Return the (x, y) coordinate for the center point of the cell that contains the specified text.  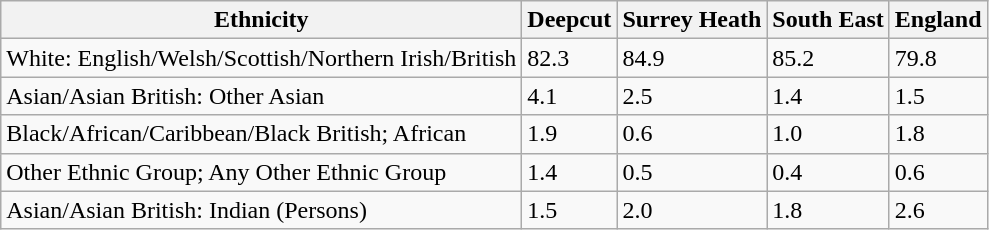
White: English/Welsh/Scottish/Northern Irish/British (262, 58)
1.9 (570, 134)
2.6 (938, 210)
Other Ethnic Group; Any Other Ethnic Group (262, 172)
0.4 (828, 172)
1.0 (828, 134)
Black/African/Caribbean/Black British; African (262, 134)
South East (828, 20)
Ethnicity (262, 20)
Deepcut (570, 20)
2.0 (692, 210)
England (938, 20)
82.3 (570, 58)
Asian/Asian British: Other Asian (262, 96)
Surrey Heath (692, 20)
Asian/Asian British: Indian (Persons) (262, 210)
4.1 (570, 96)
0.5 (692, 172)
85.2 (828, 58)
84.9 (692, 58)
79.8 (938, 58)
2.5 (692, 96)
